Scan for the cell matching the given text and deliver its (X, Y) coordinate at center. 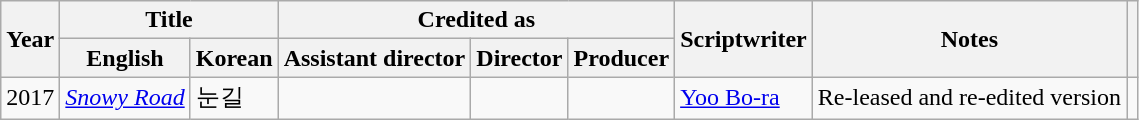
Assistant director (374, 58)
Credited as (476, 20)
Scriptwriter (744, 39)
Re-leased and re-edited version (969, 98)
Snowy Road (125, 98)
Yoo Bo-ra (744, 98)
Title (169, 20)
2017 (30, 98)
Korean (234, 58)
Year (30, 39)
눈길 (234, 98)
Producer (622, 58)
English (125, 58)
Notes (969, 39)
Director (520, 58)
